Locate the cell with the specified text and output its (X, Y) center coordinate. 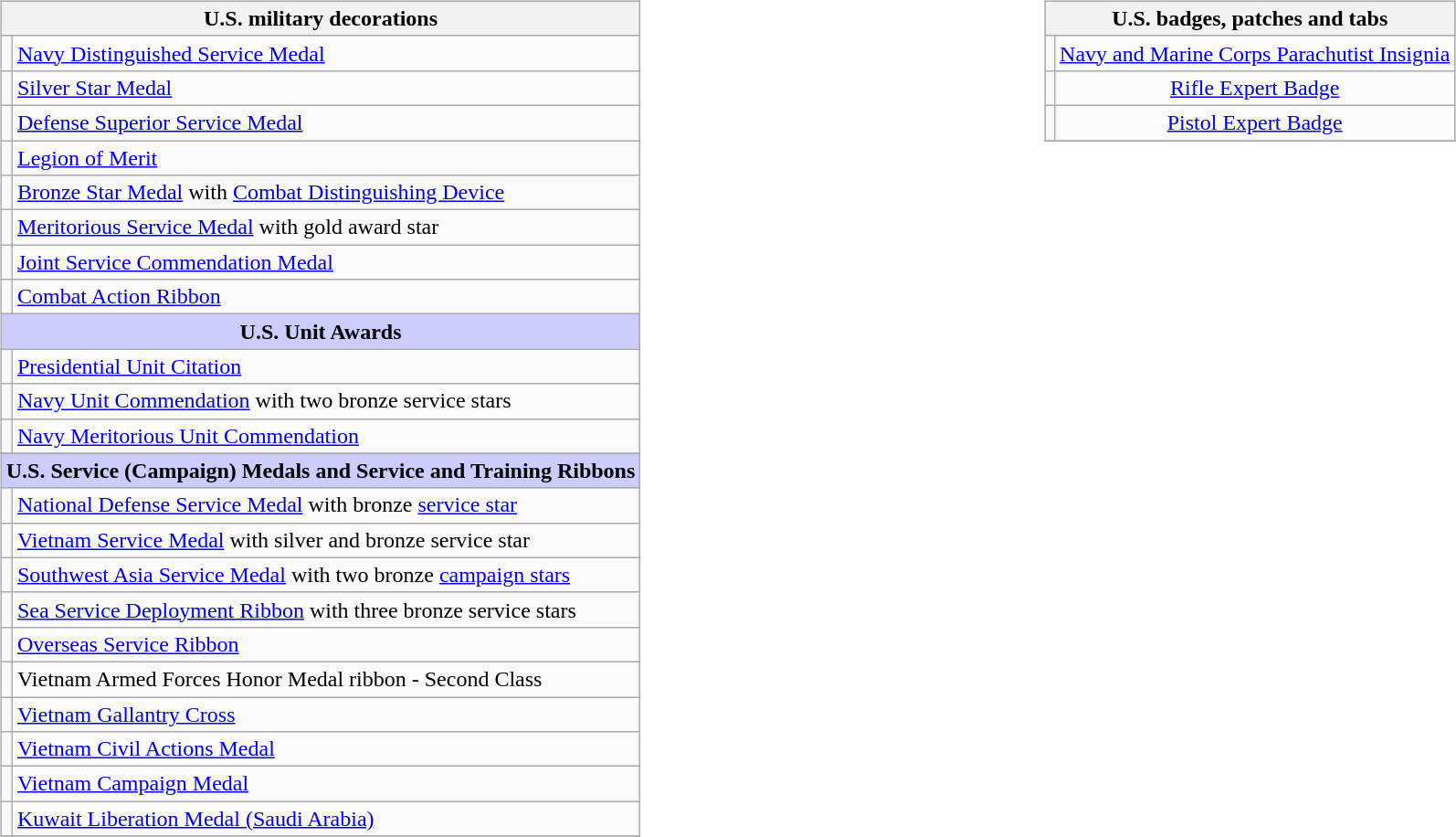
Pistol Expert Badge (1255, 122)
Navy and Marine Corps Parachutist Insignia (1255, 53)
Bronze Star Medal with Combat Distinguishing Device (325, 193)
Navy Distinguished Service Medal (325, 53)
Navy Meritorious Unit Commendation (325, 436)
Vietnam Civil Actions Medal (325, 749)
Presidential Unit Citation (325, 366)
Sea Service Deployment Ribbon with three bronze service stars (325, 609)
Kuwait Liberation Medal (Saudi Arabia) (325, 819)
U.S. military decorations (321, 18)
Southwest Asia Service Medal with two bronze campaign stars (325, 575)
U.S. Service (Campaign) Medals and Service and Training Ribbons (321, 471)
Combat Action Ribbon (325, 297)
Vietnam Gallantry Cross (325, 714)
Vietnam Service Medal with silver and bronze service star (325, 540)
Navy Unit Commendation with two bronze service stars (325, 401)
National Defense Service Medal with bronze service star (325, 505)
Joint Service Commendation Medal (325, 262)
Overseas Service Ribbon (325, 644)
U.S. Unit Awards (321, 332)
U.S. badges, patches and tabs (1250, 18)
Vietnam Campaign Medal (325, 784)
Vietnam Armed Forces Honor Medal ribbon - Second Class (325, 679)
Rifle Expert Badge (1255, 88)
Legion of Merit (325, 158)
Defense Superior Service Medal (325, 122)
Silver Star Medal (325, 88)
Meritorious Service Medal with gold award star (325, 228)
